Extract the (x, y) coordinate from the center of the cell holding the provided text.  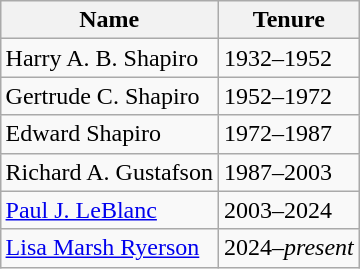
Paul J. LeBlanc (109, 210)
Edward Shapiro (109, 134)
Tenure (288, 20)
1932–1952 (288, 58)
1952–1972 (288, 96)
2024–present (288, 248)
2003–2024 (288, 210)
Richard A. Gustafson (109, 172)
Gertrude C. Shapiro (109, 96)
Harry A. B. Shapiro (109, 58)
1972–1987 (288, 134)
1987–2003 (288, 172)
Lisa Marsh Ryerson (109, 248)
Name (109, 20)
